Capture the cell that displays the provided text and extract its [X, Y] central coordinate. 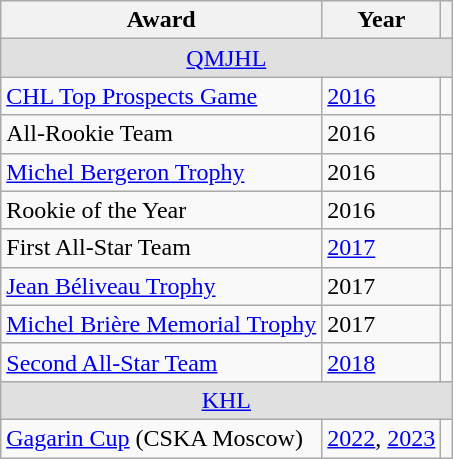
Rookie of the Year [162, 210]
KHL [226, 400]
2022, 2023 [382, 438]
First All-Star Team [162, 248]
Second All-Star Team [162, 362]
Award [162, 20]
All-Rookie Team [162, 134]
CHL Top Prospects Game [162, 96]
2018 [382, 362]
Michel Brière Memorial Trophy [162, 324]
Year [382, 20]
Michel Bergeron Trophy [162, 172]
Jean Béliveau Trophy [162, 286]
QMJHL [226, 58]
Gagarin Cup (CSKA Moscow) [162, 438]
